From the cell containing the given text, extract its center point as [X, Y] coordinate. 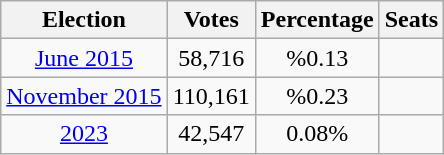
Votes [211, 20]
November 2015 [84, 96]
Election [84, 20]
Seats [411, 20]
June 2015 [84, 58]
58,716 [211, 58]
2023 [84, 134]
0.08% [317, 134]
110,161 [211, 96]
%0.13 [317, 58]
Percentage [317, 20]
42,547 [211, 134]
%0.23 [317, 96]
